Return the (x, y) coordinate for the center point of the cell that contains the specified text.  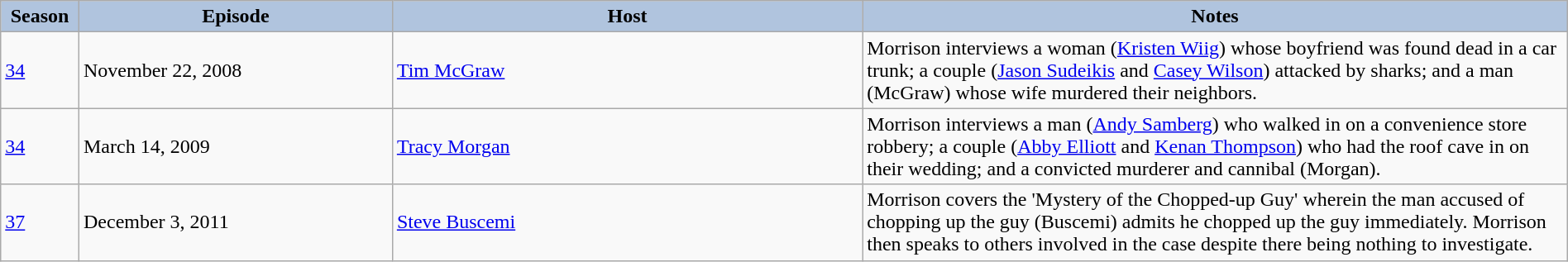
Tracy Morgan (627, 146)
December 3, 2011 (235, 222)
Season (40, 17)
Notes (1216, 17)
Steve Buscemi (627, 222)
March 14, 2009 (235, 146)
37 (40, 222)
November 22, 2008 (235, 70)
Host (627, 17)
Episode (235, 17)
Tim McGraw (627, 70)
